Search for the cell housing the specified text and yield its (x, y) center coordinate. 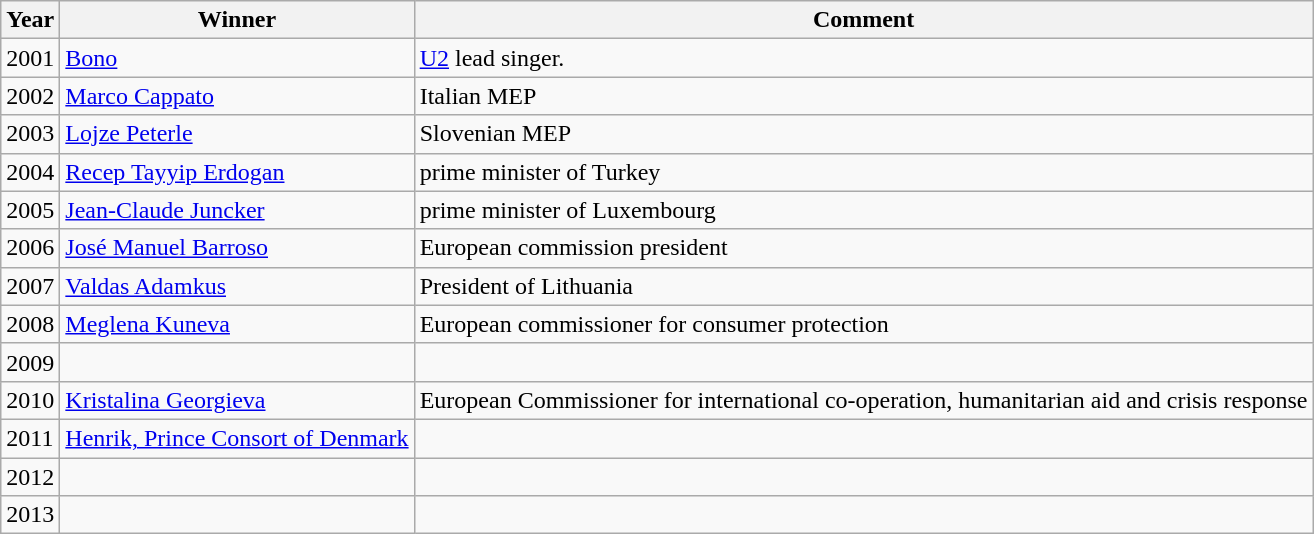
Jean-Claude Juncker (237, 210)
Kristalina Georgieva (237, 400)
Lojze Peterle (237, 134)
José Manuel Barroso (237, 248)
Bono (237, 58)
Year (30, 20)
Henrik, Prince Consort of Denmark (237, 438)
prime minister of Luxembourg (864, 210)
2011 (30, 438)
2001 (30, 58)
European commissioner for consumer protection (864, 324)
Valdas Adamkus (237, 286)
2010 (30, 400)
Italian MEP (864, 96)
Slovenian MEP (864, 134)
2009 (30, 362)
2005 (30, 210)
prime minister of Turkey (864, 172)
Meglena Kuneva (237, 324)
U2 lead singer. (864, 58)
2013 (30, 515)
European Commissioner for international co-operation, humanitarian aid and crisis response (864, 400)
Recep Tayyip Erdogan (237, 172)
President of Lithuania (864, 286)
Comment (864, 20)
2002 (30, 96)
2006 (30, 248)
Marco Cappato (237, 96)
2003 (30, 134)
European commission president (864, 248)
Winner (237, 20)
2008 (30, 324)
2012 (30, 477)
2004 (30, 172)
2007 (30, 286)
